Pinpoint the cell where the given text exists, returning its [X, Y] midpoint coordinate. 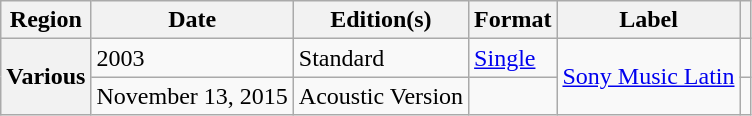
Label [648, 20]
November 13, 2015 [192, 96]
Date [192, 20]
2003 [192, 58]
Acoustic Version [380, 96]
Single [513, 58]
Various [46, 77]
Edition(s) [380, 20]
Standard [380, 58]
Sony Music Latin [648, 77]
Format [513, 20]
Region [46, 20]
